Detect which cell encompasses the target text, then output its (X, Y) center coordinate. 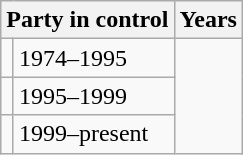
Years (208, 20)
1999–present (94, 134)
1974–1995 (94, 58)
Party in control (88, 20)
1995–1999 (94, 96)
